Determine the [x, y] coordinate at the center of the cell enclosing the given text.  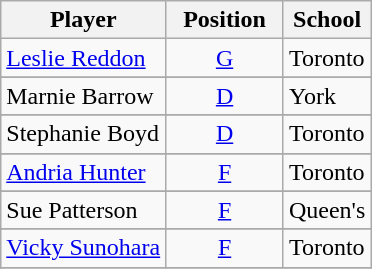
G [225, 58]
Andria Hunter [84, 172]
School [326, 20]
Position [225, 20]
Sue Patterson [84, 210]
Leslie Reddon [84, 58]
Queen's [326, 210]
Vicky Sunohara [84, 248]
Marnie Barrow [84, 96]
Player [84, 20]
York [326, 96]
Stephanie Boyd [84, 134]
